Return the (x, y) coordinate for the center point of the cell that contains the specified text.  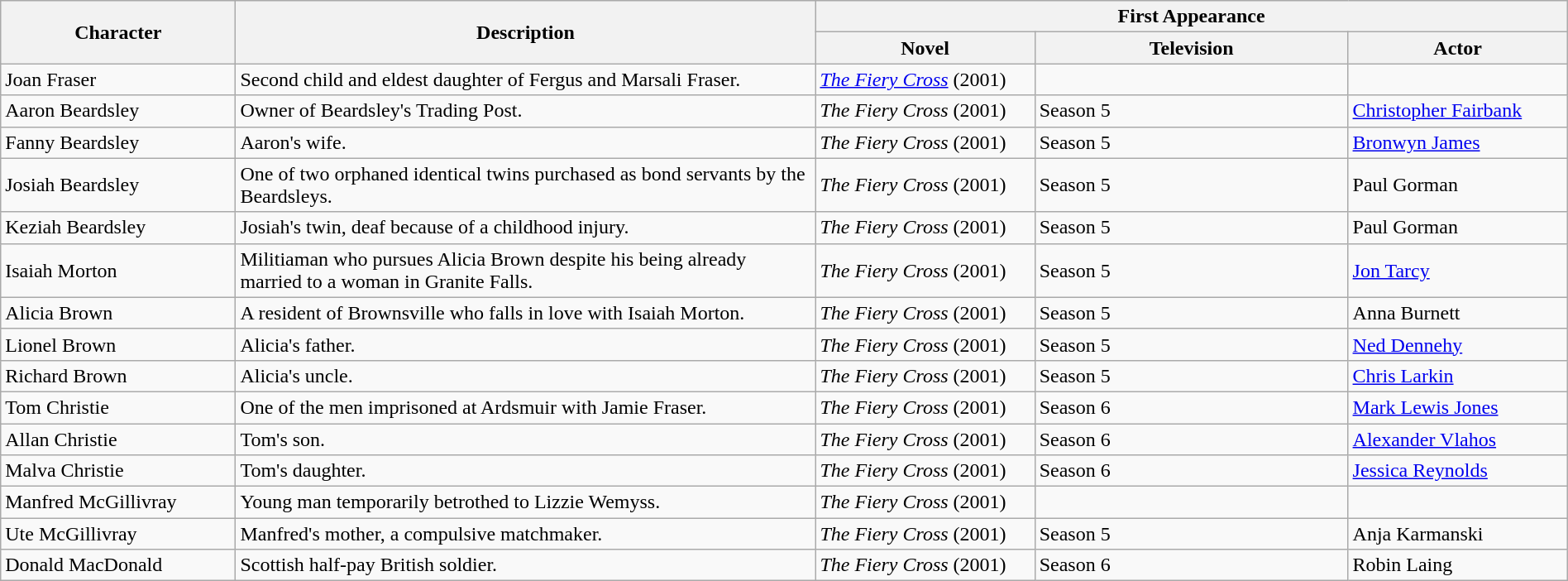
Description (526, 32)
A resident of Brownsville who falls in love with Isaiah Morton. (526, 313)
Aaron Beardsley (118, 111)
Anna Burnett (1457, 313)
Tom Christie (118, 407)
Bronwyn James (1457, 142)
Young man temporarily betrothed to Lizzie Wemyss. (526, 502)
Allan Christie (118, 439)
Manfred's mother, a compulsive matchmaker. (526, 534)
Donald MacDonald (118, 565)
Actor (1457, 48)
Christopher Fairbank (1457, 111)
Alexander Vlahos (1457, 439)
Chris Larkin (1457, 376)
Josiah's twin, deaf because of a childhood injury. (526, 228)
Second child and eldest daughter of Fergus and Marsali Fraser. (526, 79)
Jon Tarcy (1457, 270)
Tom's daughter. (526, 471)
Anja Karmanski (1457, 534)
Aaron's wife. (526, 142)
Jessica Reynolds (1457, 471)
Alicia's father. (526, 344)
Josiah Beardsley (118, 185)
Alicia's uncle. (526, 376)
Alicia Brown (118, 313)
First Appearance (1191, 17)
Television (1191, 48)
Scottish half-pay British soldier. (526, 565)
Owner of Beardsley's Trading Post. (526, 111)
Ned Dennehy (1457, 344)
Militiaman who pursues Alicia Brown despite his being already married to a woman in Granite Falls. (526, 270)
One of two orphaned identical twins purchased as bond servants by the Beardsleys. (526, 185)
Isaiah Morton (118, 270)
Manfred McGillivray (118, 502)
Robin Laing (1457, 565)
Richard Brown (118, 376)
Ute McGillivray (118, 534)
Tom's son. (526, 439)
Keziah Beardsley (118, 228)
Lionel Brown (118, 344)
Mark Lewis Jones (1457, 407)
One of the men imprisoned at Ardsmuir with Jamie Fraser. (526, 407)
Malva Christie (118, 471)
Character (118, 32)
Novel (925, 48)
Fanny Beardsley (118, 142)
Joan Fraser (118, 79)
